Capture the cell that displays the provided text and extract its (x, y) central coordinate. 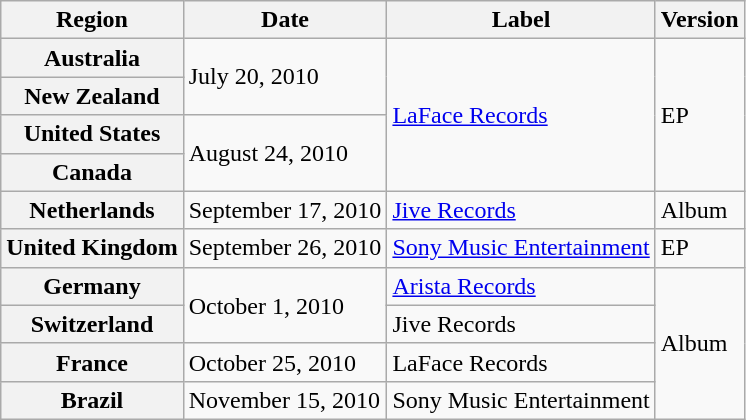
November 15, 2010 (285, 400)
France (92, 362)
United States (92, 134)
Arista Records (521, 286)
New Zealand (92, 96)
October 1, 2010 (285, 305)
Germany (92, 286)
Brazil (92, 400)
Version (700, 20)
September 26, 2010 (285, 248)
Switzerland (92, 324)
Canada (92, 172)
Australia (92, 58)
Netherlands (92, 210)
August 24, 2010 (285, 153)
Region (92, 20)
October 25, 2010 (285, 362)
United Kingdom (92, 248)
Label (521, 20)
July 20, 2010 (285, 77)
Date (285, 20)
September 17, 2010 (285, 210)
